Find where the given text appears and provide that cell's center as (X, Y) coordinate. 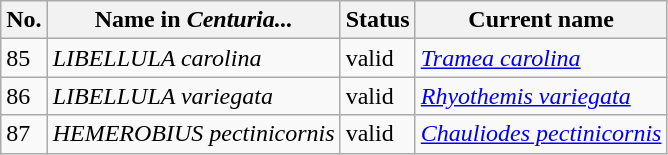
87 (24, 134)
Tramea carolina (541, 58)
86 (24, 96)
No. (24, 20)
85 (24, 58)
Chauliodes pectinicornis (541, 134)
LIBELLULA variegata (194, 96)
Name in Centuria... (194, 20)
LIBELLULA carolina (194, 58)
Current name (541, 20)
Rhyothemis variegata (541, 96)
Status (378, 20)
HEMEROBIUS pectinicornis (194, 134)
